For the text-containing cell, return its midpoint in [x, y] coordinate format. 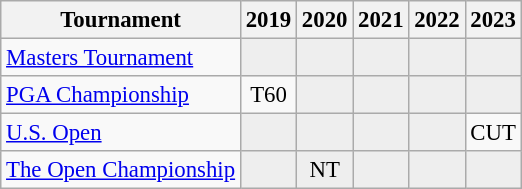
NT [325, 170]
2020 [325, 20]
CUT [493, 133]
2019 [268, 20]
The Open Championship [121, 170]
T60 [268, 95]
2022 [437, 20]
Tournament [121, 20]
2023 [493, 20]
2021 [381, 20]
PGA Championship [121, 95]
U.S. Open [121, 133]
Masters Tournament [121, 58]
